Output the (x, y) coordinate of the center of the cell containing the given text.  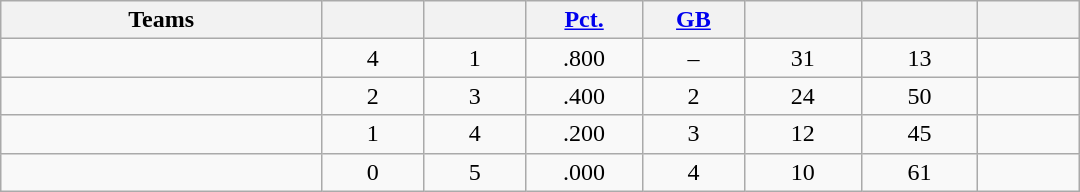
61 (920, 172)
– (693, 58)
.400 (584, 96)
0 (373, 172)
50 (920, 96)
.800 (584, 58)
12 (802, 134)
Pct. (584, 20)
.000 (584, 172)
GB (693, 20)
.200 (584, 134)
13 (920, 58)
45 (920, 134)
10 (802, 172)
5 (475, 172)
31 (802, 58)
Teams (162, 20)
24 (802, 96)
